Identify which cell holds the provided text, then report its (x, y) central coordinate. 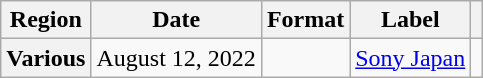
Date (176, 20)
August 12, 2022 (176, 58)
Format (305, 20)
Sony Japan (410, 58)
Various (46, 58)
Region (46, 20)
Label (410, 20)
